For the text-containing cell, return its midpoint in (x, y) coordinate format. 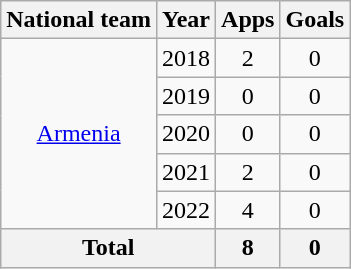
2020 (186, 134)
Armenia (79, 134)
National team (79, 20)
2021 (186, 172)
Goals (315, 20)
2018 (186, 58)
Year (186, 20)
4 (248, 210)
8 (248, 248)
Total (108, 248)
2019 (186, 96)
2022 (186, 210)
Apps (248, 20)
